Pinpoint the cell where the given text exists, returning its [X, Y] midpoint coordinate. 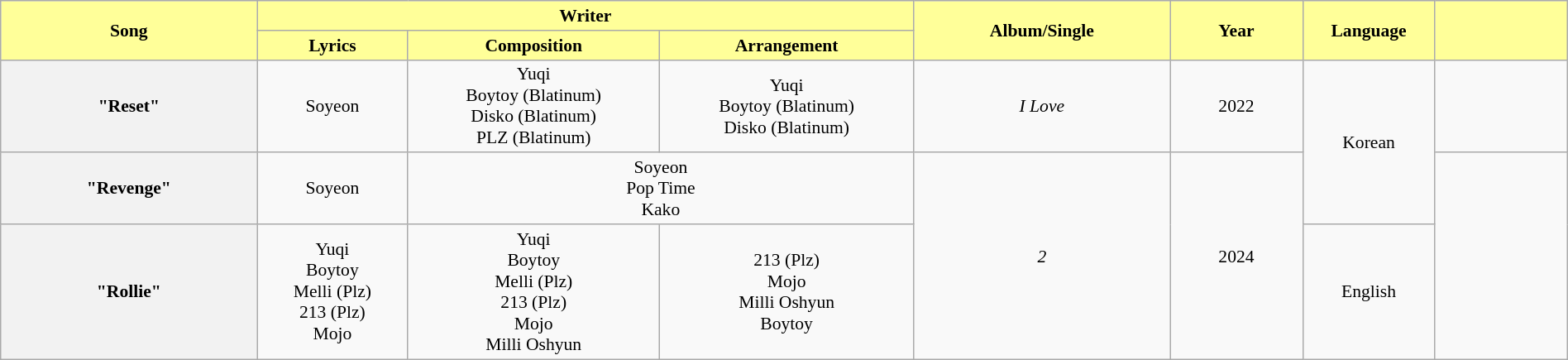
Album/Single [1042, 30]
"Reset" [129, 106]
YuqiBoytoy (Blatinum)Disko (Blatinum)PLZ (Blatinum) [534, 106]
YuqiBoytoy (Blatinum)Disko (Blatinum) [787, 106]
YuqiBoytoyMelli (Plz)213 (Plz)Mojo [332, 291]
YuqiBoytoyMelli (Plz)213 (Plz)MojoMilli Oshyun [534, 291]
213 (Plz)MojoMilli OshyunBoytoy [787, 291]
Arrangement [787, 45]
Korean [1369, 142]
"Rollie" [129, 291]
Writer [586, 16]
Language [1369, 30]
2024 [1236, 256]
Year [1236, 30]
SoyeonPop TimeKako [661, 189]
"Revenge" [129, 189]
Song [129, 30]
2022 [1236, 106]
I Love [1042, 106]
Lyrics [332, 45]
2 [1042, 256]
Composition [534, 45]
English [1369, 291]
